Capture the cell that displays the provided text and extract its (X, Y) central coordinate. 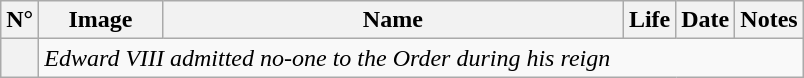
Edward VIII admitted no-one to the Order during his reign (421, 58)
Name (392, 20)
Notes (769, 20)
Date (706, 20)
N° (20, 20)
Life (649, 20)
Image (101, 20)
